Search for the cell housing the specified text and yield its [X, Y] center coordinate. 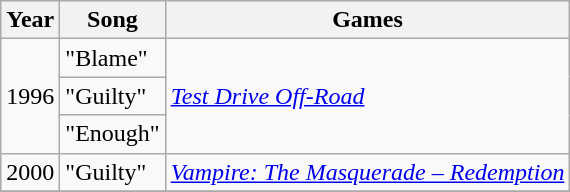
"Blame" [112, 58]
Vampire: The Masquerade – Redemption [368, 172]
Song [112, 20]
"Enough" [112, 134]
1996 [30, 96]
Year [30, 20]
Games [368, 20]
2000 [30, 172]
Test Drive Off-Road [368, 96]
